Output the (X, Y) coordinate of the center of the cell containing the given text.  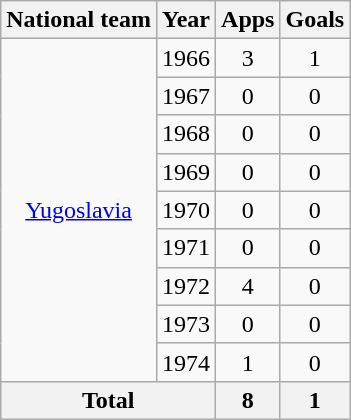
4 (248, 286)
8 (248, 400)
1974 (186, 362)
Apps (248, 20)
National team (79, 20)
1971 (186, 248)
1966 (186, 58)
3 (248, 58)
Goals (315, 20)
Yugoslavia (79, 210)
Year (186, 20)
1970 (186, 210)
1973 (186, 324)
1972 (186, 286)
Total (108, 400)
1967 (186, 96)
1969 (186, 172)
1968 (186, 134)
